Output the (X, Y) coordinate of the center of the cell containing the given text.  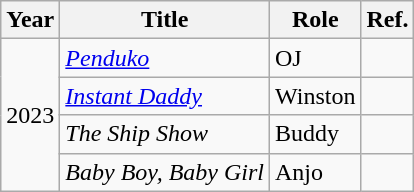
Ref. (388, 20)
OJ (316, 58)
Baby Boy, Baby Girl (165, 172)
Winston (316, 96)
Buddy (316, 134)
Anjo (316, 172)
2023 (30, 115)
Instant Daddy (165, 96)
Role (316, 20)
Title (165, 20)
Year (30, 20)
Penduko (165, 58)
The Ship Show (165, 134)
